Determine the (X, Y) coordinate at the center of the cell enclosing the given text.  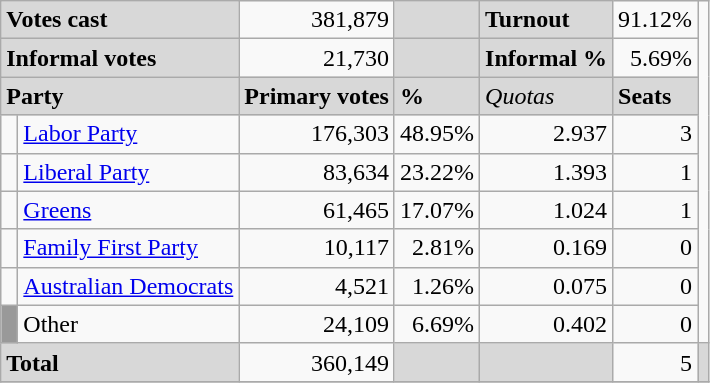
Quotas (546, 96)
0.169 (546, 248)
23.22% (436, 172)
2.81% (436, 248)
0.402 (546, 324)
4,521 (317, 286)
Liberal Party (128, 172)
381,879 (317, 20)
Informal votes (120, 58)
61,465 (317, 210)
10,117 (317, 248)
6.69% (436, 324)
Family First Party (128, 248)
2.937 (546, 134)
1.393 (546, 172)
1.024 (546, 210)
Party (120, 96)
1.26% (436, 286)
Greens (128, 210)
Turnout (546, 20)
Informal % (546, 58)
21,730 (317, 58)
% (436, 96)
5.69% (656, 58)
5 (656, 362)
Labor Party (128, 134)
Primary votes (317, 96)
Seats (656, 96)
83,634 (317, 172)
Total (120, 362)
Other (128, 324)
48.95% (436, 134)
91.12% (656, 20)
Australian Democrats (128, 286)
176,303 (317, 134)
0.075 (546, 286)
360,149 (317, 362)
24,109 (317, 324)
3 (656, 134)
Votes cast (120, 20)
17.07% (436, 210)
